Determine the [x, y] coordinate at the center of the cell enclosing the given text.  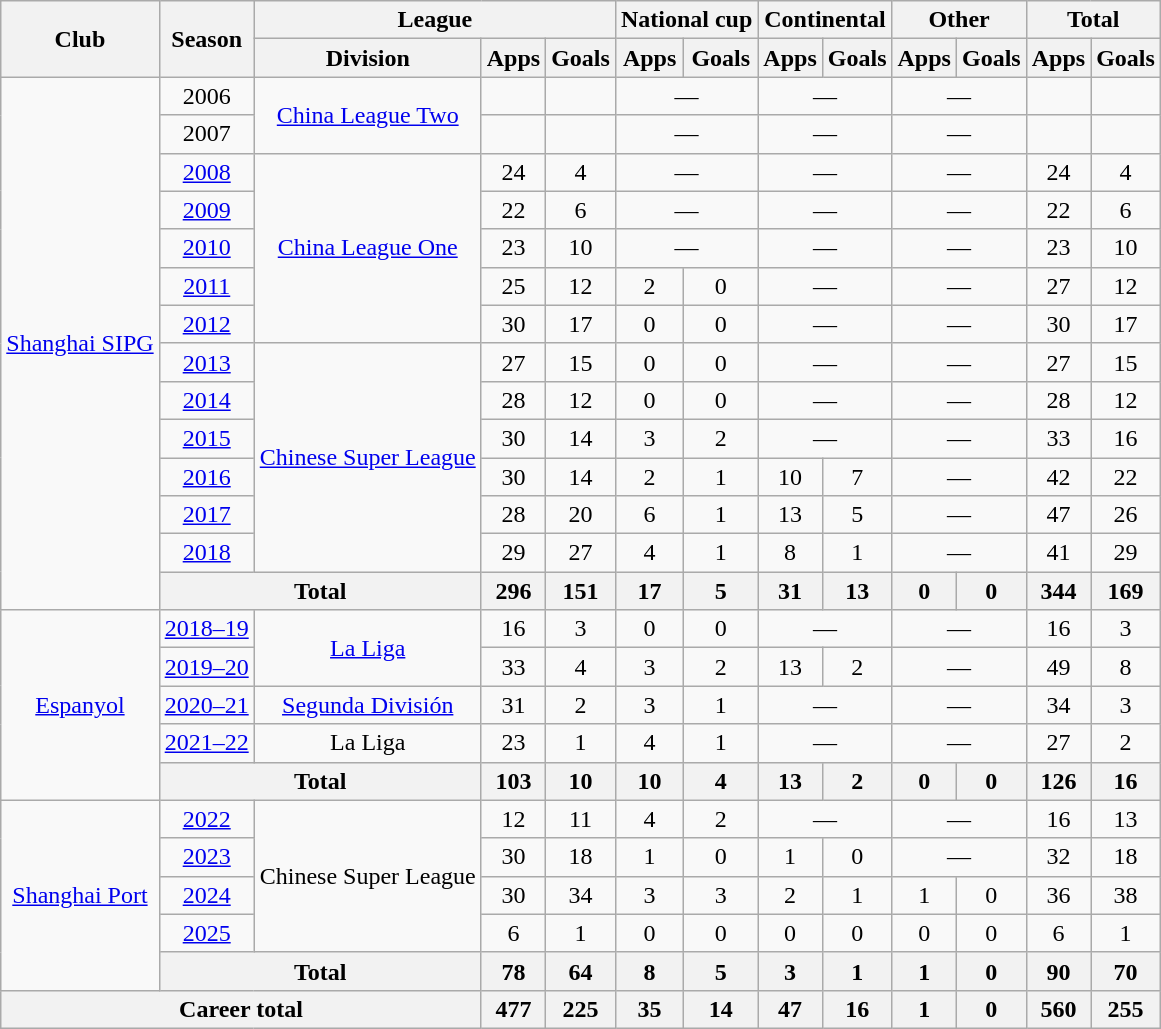
National cup [686, 20]
296 [513, 591]
2016 [206, 477]
2024 [206, 895]
2021–22 [206, 743]
2019–20 [206, 667]
Espanyol [80, 705]
32 [1058, 857]
2009 [206, 210]
38 [1126, 895]
2022 [206, 819]
70 [1126, 971]
Continental [825, 20]
2010 [206, 248]
255 [1126, 1009]
90 [1058, 971]
11 [581, 819]
477 [513, 1009]
20 [581, 515]
League [434, 20]
Shanghai Port [80, 895]
2020–21 [206, 705]
2018–19 [206, 629]
China League One [368, 248]
25 [513, 286]
Segunda División [368, 705]
Division [368, 58]
2015 [206, 438]
126 [1058, 781]
Club [80, 39]
225 [581, 1009]
2017 [206, 515]
2023 [206, 857]
344 [1058, 591]
2012 [206, 324]
2006 [206, 96]
2025 [206, 933]
2013 [206, 362]
2014 [206, 400]
26 [1126, 515]
103 [513, 781]
151 [581, 591]
2008 [206, 172]
64 [581, 971]
169 [1126, 591]
Other [959, 20]
560 [1058, 1009]
7 [857, 477]
41 [1058, 553]
36 [1058, 895]
2018 [206, 553]
35 [649, 1009]
Career total [241, 1009]
78 [513, 971]
Shanghai SIPG [80, 344]
49 [1058, 667]
2011 [206, 286]
2007 [206, 134]
42 [1058, 477]
Season [206, 39]
China League Two [368, 115]
